Extract the (x, y) coordinate from the center of the cell holding the provided text.  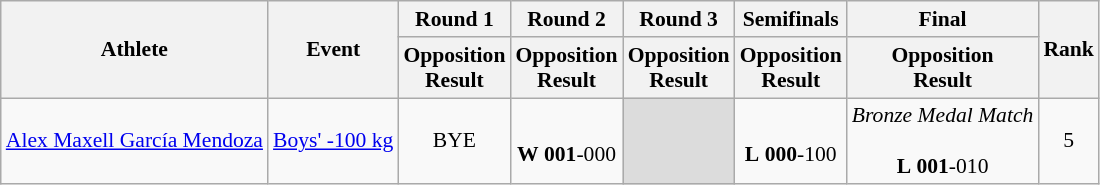
Round 3 (679, 19)
Athlete (134, 50)
Round 2 (566, 19)
Rank (1068, 50)
Final (943, 19)
Bronze Medal Match L 001-010 (943, 142)
W 001-000 (566, 142)
5 (1068, 142)
Boys' -100 kg (333, 142)
Semifinals (791, 19)
Alex Maxell García Mendoza (134, 142)
L 000-100 (791, 142)
Event (333, 50)
Round 1 (454, 19)
BYE (454, 142)
